Capture the cell that displays the provided text and extract its (X, Y) central coordinate. 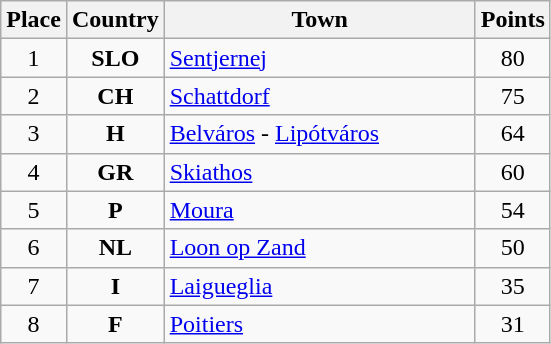
60 (512, 172)
Belváros - Lipótváros (320, 134)
31 (512, 324)
P (115, 210)
GR (115, 172)
SLO (115, 58)
Skiathos (320, 172)
Schattdorf (320, 96)
50 (512, 248)
64 (512, 134)
54 (512, 210)
CH (115, 96)
Loon op Zand (320, 248)
Laigueglia (320, 286)
80 (512, 58)
Town (320, 20)
5 (34, 210)
Sentjernej (320, 58)
2 (34, 96)
75 (512, 96)
3 (34, 134)
Place (34, 20)
35 (512, 286)
NL (115, 248)
Points (512, 20)
Country (115, 20)
1 (34, 58)
8 (34, 324)
6 (34, 248)
Moura (320, 210)
7 (34, 286)
I (115, 286)
F (115, 324)
H (115, 134)
Poitiers (320, 324)
4 (34, 172)
